Locate the cell with the specified text and output its [X, Y] center coordinate. 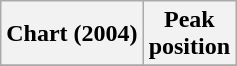
Peakposition [189, 34]
Chart (2004) [72, 34]
